Return (X, Y) of the center of cell containing provided text 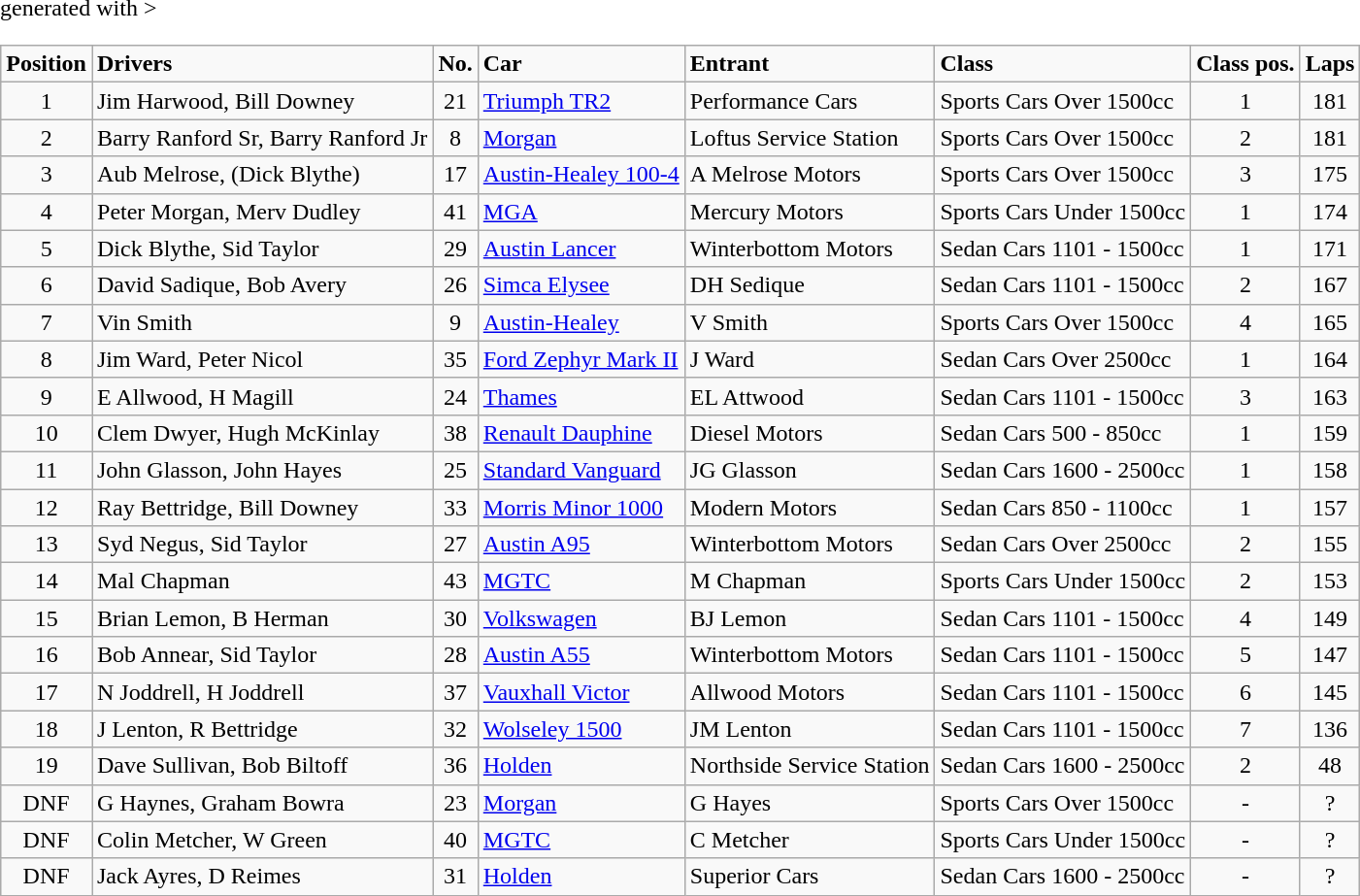
Drivers (262, 64)
38 (455, 433)
164 (1330, 359)
30 (455, 618)
A Melrose Motors (810, 175)
Vin Smith (262, 322)
26 (455, 285)
JM Lenton (810, 729)
Austin-Healey 100-4 (580, 175)
V Smith (810, 322)
174 (1330, 212)
Aub Melrose, (Dick Blythe) (262, 175)
147 (1330, 655)
27 (455, 545)
158 (1330, 470)
MGA (580, 212)
21 (455, 101)
10 (47, 433)
41 (455, 212)
Modern Motors (810, 508)
David Sadique, Bob Avery (262, 285)
Austin A95 (580, 545)
29 (455, 249)
Sedan Cars 500 - 850cc (1063, 433)
Dick Blythe, Sid Taylor (262, 249)
Sedan Cars 850 - 1100cc (1063, 508)
153 (1330, 581)
Loftus Service Station (810, 138)
159 (1330, 433)
EL Attwood (810, 396)
Diesel Motors (810, 433)
Simca Elysee (580, 285)
Car (580, 64)
Dave Sullivan, Bob Biltoff (262, 766)
12 (47, 508)
157 (1330, 508)
15 (47, 618)
165 (1330, 322)
163 (1330, 396)
Peter Morgan, Merv Dudley (262, 212)
145 (1330, 692)
31 (455, 877)
Austin A55 (580, 655)
Mercury Motors (810, 212)
Laps (1330, 64)
J Ward (810, 359)
Class (1063, 64)
23 (455, 803)
Ray Bettridge, Bill Downey (262, 508)
136 (1330, 729)
48 (1330, 766)
BJ Lemon (810, 618)
Superior Cars (810, 877)
No. (455, 64)
Entrant (810, 64)
Austin Lancer (580, 249)
Thames (580, 396)
Jim Harwood, Bill Downey (262, 101)
M Chapman (810, 581)
33 (455, 508)
Ford Zephyr Mark II (580, 359)
Bob Annear, Sid Taylor (262, 655)
DH Sedique (810, 285)
11 (47, 470)
14 (47, 581)
Clem Dwyer, Hugh McKinlay (262, 433)
Class pos. (1245, 64)
167 (1330, 285)
36 (455, 766)
149 (1330, 618)
N Joddrell, H Joddrell (262, 692)
E Allwood, H Magill (262, 396)
Colin Metcher, W Green (262, 840)
155 (1330, 545)
Wolseley 1500 (580, 729)
G Hayes (810, 803)
43 (455, 581)
Northside Service Station (810, 766)
171 (1330, 249)
Position (47, 64)
40 (455, 840)
Mal Chapman (262, 581)
Syd Negus, Sid Taylor (262, 545)
Jack Ayres, D Reimes (262, 877)
13 (47, 545)
J Lenton, R Bettridge (262, 729)
28 (455, 655)
JG Glasson (810, 470)
Jim Ward, Peter Nicol (262, 359)
Vauxhall Victor (580, 692)
Standard Vanguard (580, 470)
Performance Cars (810, 101)
John Glasson, John Hayes (262, 470)
24 (455, 396)
Barry Ranford Sr, Barry Ranford Jr (262, 138)
C Metcher (810, 840)
G Haynes, Graham Bowra (262, 803)
25 (455, 470)
Brian Lemon, B Herman (262, 618)
35 (455, 359)
32 (455, 729)
18 (47, 729)
19 (47, 766)
Renault Dauphine (580, 433)
37 (455, 692)
Volkswagen (580, 618)
175 (1330, 175)
Morris Minor 1000 (580, 508)
Allwood Motors (810, 692)
Austin-Healey (580, 322)
Triumph TR2 (580, 101)
16 (47, 655)
